Determine the (x, y) coordinate at the center of the cell enclosing the given text.  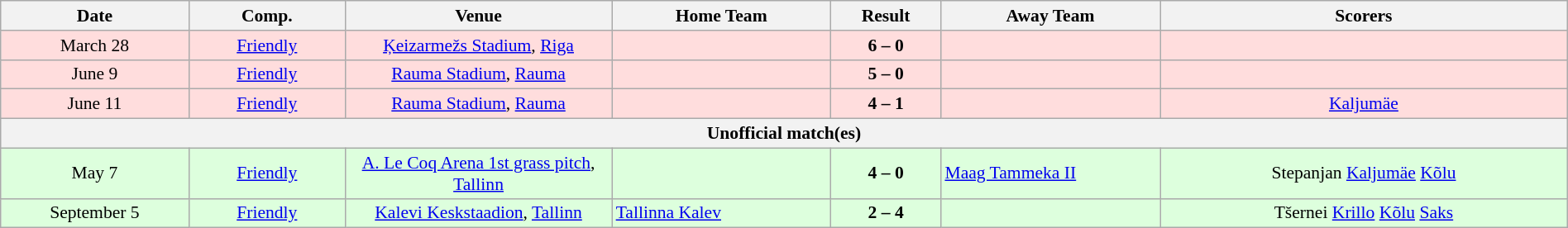
Away Team (1050, 16)
Ķeizarmežs Stadium, Riga (479, 45)
June 9 (94, 74)
A. Le Coq Arena 1st grass pitch, Tallinn (479, 173)
Tallinna Kalev (721, 213)
Result (887, 16)
Date (94, 16)
Tšernei Krillo Kõlu Saks (1365, 213)
Maag Tammeka II (1050, 173)
Home Team (721, 16)
Stepanjan Kaljumäe Kõlu (1365, 173)
Venue (479, 16)
4 – 1 (887, 104)
Comp. (266, 16)
May 7 (94, 173)
6 – 0 (887, 45)
March 28 (94, 45)
Kaljumäe (1365, 104)
2 – 4 (887, 213)
June 11 (94, 104)
September 5 (94, 213)
5 – 0 (887, 74)
4 – 0 (887, 173)
Scorers (1365, 16)
Unofficial match(es) (784, 134)
Kalevi Keskstaadion, Tallinn (479, 213)
